For the text-containing cell, return its midpoint in [x, y] coordinate format. 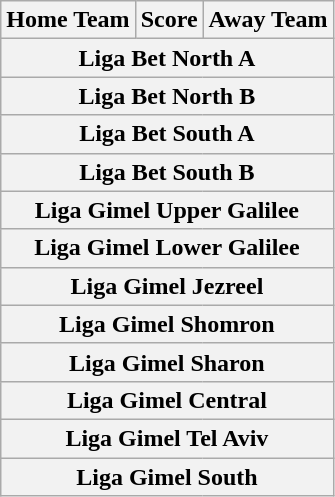
Score [169, 20]
Home Team [68, 20]
Liga Gimel South [167, 477]
Liga Gimel Shomron [167, 324]
Liga Gimel Jezreel [167, 286]
Liga Gimel Lower Galilee [167, 248]
Liga Bet South B [167, 172]
Liga Bet North A [167, 58]
Liga Bet North B [167, 96]
Away Team [268, 20]
Liga Gimel Central [167, 400]
Liga Gimel Sharon [167, 362]
Liga Gimel Tel Aviv [167, 438]
Liga Bet South A [167, 134]
Liga Gimel Upper Galilee [167, 210]
